Extract the [x, y] coordinate from the center of the cell holding the provided text.  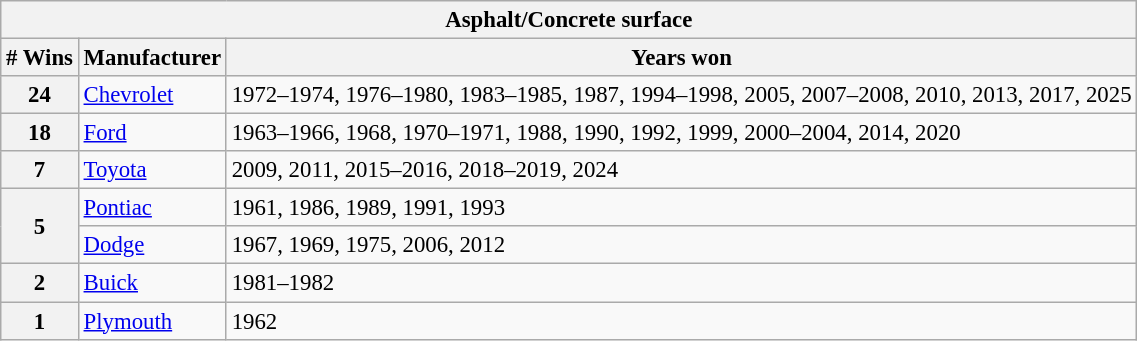
Toyota [152, 170]
Plymouth [152, 321]
Pontiac [152, 208]
Buick [152, 283]
5 [40, 226]
1967, 1969, 1975, 2006, 2012 [681, 245]
Asphalt/Concrete surface [569, 20]
1972–1974, 1976–1980, 1983–1985, 1987, 1994–1998, 2005, 2007–2008, 2010, 2013, 2017, 2025 [681, 95]
1963–1966, 1968, 1970–1971, 1988, 1990, 1992, 1999, 2000–2004, 2014, 2020 [681, 133]
2009, 2011, 2015–2016, 2018–2019, 2024 [681, 170]
18 [40, 133]
1 [40, 321]
Dodge [152, 245]
24 [40, 95]
7 [40, 170]
Years won [681, 58]
Manufacturer [152, 58]
# Wins [40, 58]
Ford [152, 133]
Chevrolet [152, 95]
1981–1982 [681, 283]
2 [40, 283]
1962 [681, 321]
1961, 1986, 1989, 1991, 1993 [681, 208]
